Return the [X, Y] coordinate for the center point of the cell that contains the specified text.  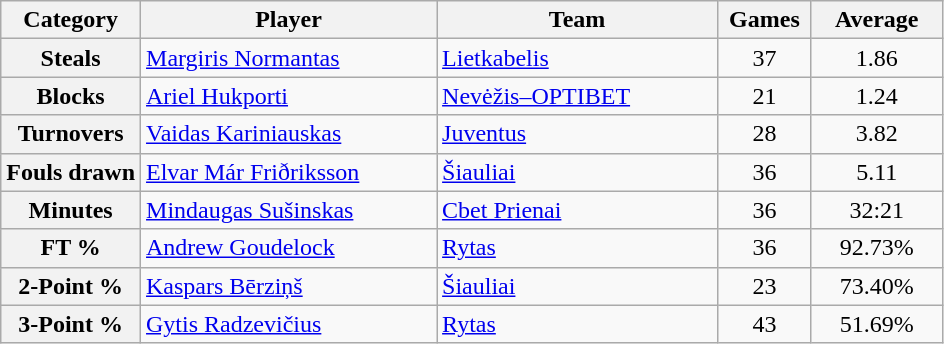
1.24 [876, 96]
23 [765, 286]
Mindaugas Sušinskas [289, 210]
2-Point % [71, 286]
Juventus [578, 134]
Gytis Radzevičius [289, 324]
Fouls drawn [71, 172]
28 [765, 134]
1.86 [876, 58]
73.40% [876, 286]
Team [578, 20]
Minutes [71, 210]
Lietkabelis [578, 58]
Kaspars Bērziņš [289, 286]
92.73% [876, 248]
Margiris Normantas [289, 58]
Andrew Goudelock [289, 248]
Vaidas Kariniauskas [289, 134]
Ariel Hukporti [289, 96]
Player [289, 20]
Blocks [71, 96]
21 [765, 96]
Nevėžis–OPTIBET [578, 96]
51.69% [876, 324]
Turnovers [71, 134]
3-Point % [71, 324]
37 [765, 58]
FT % [71, 248]
43 [765, 324]
Games [765, 20]
Average [876, 20]
Category [71, 20]
5.11 [876, 172]
32:21 [876, 210]
Steals [71, 58]
Cbet Prienai [578, 210]
Elvar Már Friðriksson [289, 172]
3.82 [876, 134]
